Output the [x, y] coordinate of the center of the cell containing the given text.  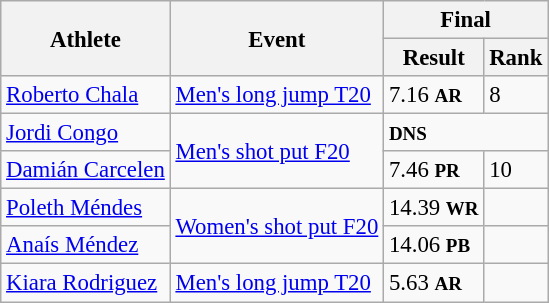
Athlete [86, 38]
5.63 AR [434, 283]
Result [434, 58]
Event [276, 38]
10 [516, 170]
Women's shot put F20 [276, 226]
Roberto Chala [86, 95]
Anaís Méndez [86, 245]
Poleth Méndes [86, 208]
Final [466, 20]
8 [516, 95]
14.06 PB [434, 245]
7.16 AR [434, 95]
14.39 WR [434, 208]
Kiara Rodriguez [86, 283]
DNS [466, 133]
Rank [516, 58]
Men's shot put F20 [276, 152]
Jordi Congo [86, 133]
Damián Carcelen [86, 170]
7.46 PR [434, 170]
